Search for the cell housing the specified text and yield its (X, Y) center coordinate. 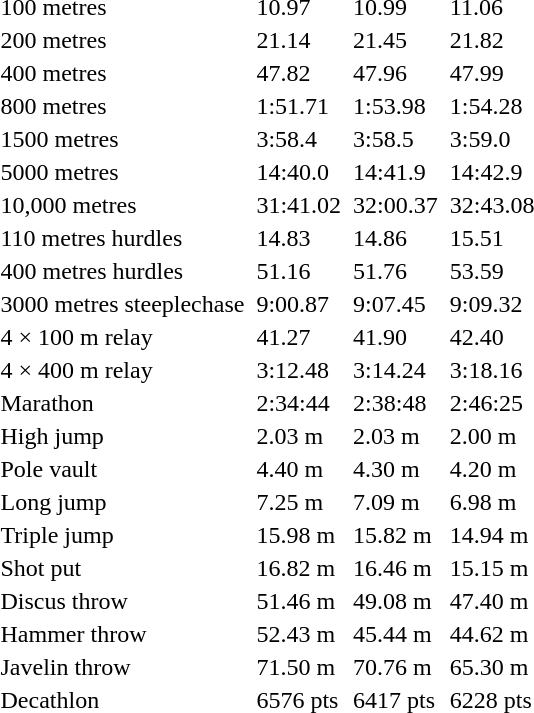
41.27 (299, 337)
2:34:44 (299, 403)
49.08 m (396, 601)
51.16 (299, 271)
70.76 m (396, 667)
71.50 m (299, 667)
16.82 m (299, 568)
52.43 m (299, 634)
1:53.98 (396, 106)
15.82 m (396, 535)
14:40.0 (299, 172)
31:41.02 (299, 205)
3:58.4 (299, 139)
16.46 m (396, 568)
32:00.37 (396, 205)
47.82 (299, 73)
3:12.48 (299, 370)
9:00.87 (299, 304)
15.98 m (299, 535)
7.09 m (396, 502)
3:58.5 (396, 139)
14.86 (396, 238)
51.76 (396, 271)
4.40 m (299, 469)
9:07.45 (396, 304)
7.25 m (299, 502)
45.44 m (396, 634)
51.46 m (299, 601)
21.45 (396, 40)
2:38:48 (396, 403)
14.83 (299, 238)
4.30 m (396, 469)
14:41.9 (396, 172)
47.96 (396, 73)
1:51.71 (299, 106)
21.14 (299, 40)
3:14.24 (396, 370)
41.90 (396, 337)
